Return the (X, Y) coordinate for the center point of the cell that contains the specified text.  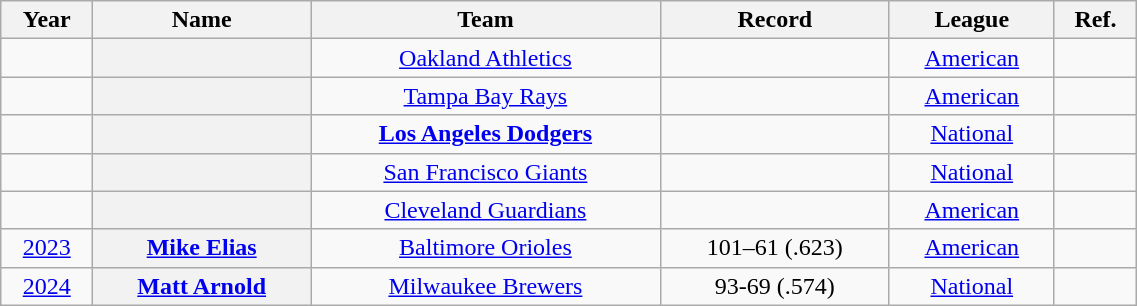
Tampa Bay Rays (486, 96)
Los Angeles Dodgers (486, 134)
Ref. (1096, 20)
San Francisco Giants (486, 172)
Record (774, 20)
Mike Elias (202, 248)
101–61 (.623) (774, 248)
Cleveland Guardians (486, 210)
2023 (47, 248)
Milwaukee Brewers (486, 286)
Name (202, 20)
Oakland Athletics (486, 58)
Year (47, 20)
2024 (47, 286)
93-69 (.574) (774, 286)
Matt Arnold (202, 286)
League (972, 20)
Team (486, 20)
Baltimore Orioles (486, 248)
